Find where the given text appears and provide that cell's center as [X, Y] coordinate. 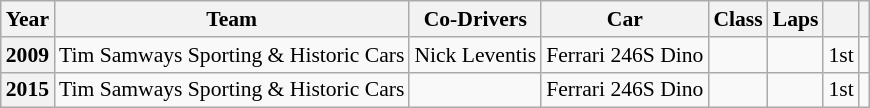
Co-Drivers [475, 19]
2009 [28, 55]
Team [232, 19]
Class [738, 19]
Year [28, 19]
Car [624, 19]
Nick Leventis [475, 55]
Laps [796, 19]
2015 [28, 90]
